Pinpoint the cell where the given text exists, returning its (x, y) midpoint coordinate. 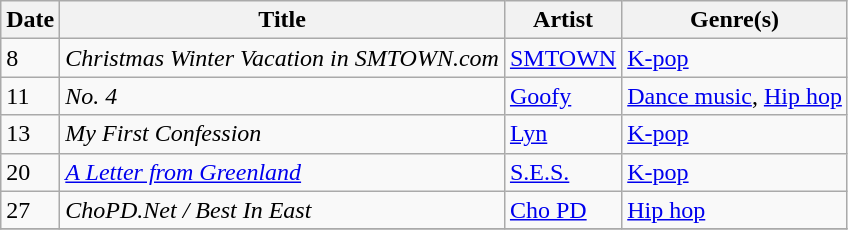
Title (282, 20)
No. 4 (282, 96)
ChoPD.Net / Best In East (282, 210)
Goofy (562, 96)
Lyn (562, 134)
13 (30, 134)
Cho PD (562, 210)
A Letter from Greenland (282, 172)
Dance music, Hip hop (735, 96)
Hip hop (735, 210)
Date (30, 20)
Christmas Winter Vacation in SMTOWN.com (282, 58)
27 (30, 210)
SMTOWN (562, 58)
11 (30, 96)
20 (30, 172)
S.E.S. (562, 172)
8 (30, 58)
Artist (562, 20)
Genre(s) (735, 20)
My First Confession (282, 134)
